For the text-containing cell, return its midpoint in (X, Y) coordinate format. 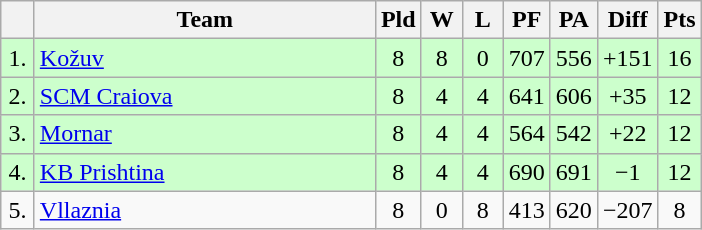
Pld (398, 20)
Kožuv (204, 58)
−207 (628, 210)
556 (574, 58)
Team (204, 20)
620 (574, 210)
3. (18, 134)
564 (526, 134)
+22 (628, 134)
641 (526, 96)
+151 (628, 58)
690 (526, 172)
PA (574, 20)
1. (18, 58)
Mornar (204, 134)
5. (18, 210)
L (482, 20)
−1 (628, 172)
SCM Craiova (204, 96)
4. (18, 172)
413 (526, 210)
PF (526, 20)
707 (526, 58)
542 (574, 134)
16 (680, 58)
Diff (628, 20)
Pts (680, 20)
606 (574, 96)
2. (18, 96)
KB Prishtina (204, 172)
691 (574, 172)
W (442, 20)
Vllaznia (204, 210)
+35 (628, 96)
